Determine the [x, y] coordinate at the center of the cell enclosing the given text.  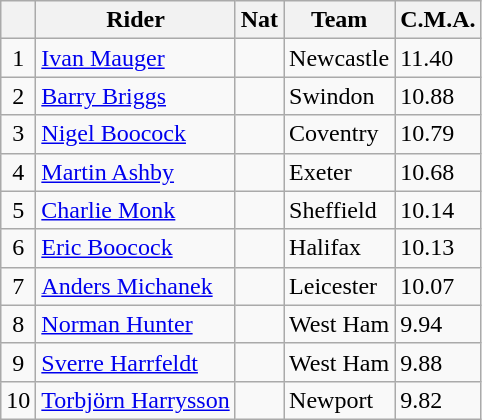
Torbjörn Harrysson [136, 400]
Newcastle [340, 58]
4 [18, 172]
Rider [136, 20]
Ivan Mauger [136, 58]
10.88 [438, 96]
8 [18, 324]
7 [18, 286]
Charlie Monk [136, 210]
Martin Ashby [136, 172]
Halifax [340, 248]
Team [340, 20]
Exeter [340, 172]
6 [18, 248]
9.94 [438, 324]
10.14 [438, 210]
C.M.A. [438, 20]
Coventry [340, 134]
Newport [340, 400]
10.07 [438, 286]
10.13 [438, 248]
5 [18, 210]
10 [18, 400]
Barry Briggs [136, 96]
Leicester [340, 286]
3 [18, 134]
10.68 [438, 172]
Swindon [340, 96]
Nat [259, 20]
10.79 [438, 134]
Sverre Harrfeldt [136, 362]
11.40 [438, 58]
Nigel Boocock [136, 134]
9.82 [438, 400]
Norman Hunter [136, 324]
9.88 [438, 362]
Eric Boocock [136, 248]
2 [18, 96]
1 [18, 58]
Anders Michanek [136, 286]
Sheffield [340, 210]
9 [18, 362]
